From the cell containing the given text, extract its center point as (X, Y) coordinate. 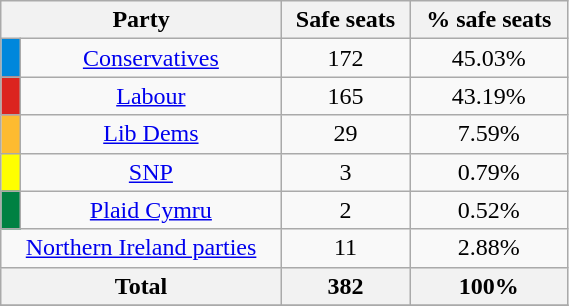
Labour (150, 96)
0.52% (489, 210)
2.88% (489, 248)
% safe seats (489, 20)
Northern Ireland parties (142, 248)
Conservatives (150, 58)
45.03% (489, 58)
0.79% (489, 172)
29 (345, 134)
Party (142, 20)
2 (345, 210)
382 (345, 286)
165 (345, 96)
172 (345, 58)
3 (345, 172)
11 (345, 248)
Lib Dems (150, 134)
7.59% (489, 134)
43.19% (489, 96)
100% (489, 286)
Plaid Cymru (150, 210)
Safe seats (345, 20)
SNP (150, 172)
Total (142, 286)
